Determine the [x, y] coordinate at the center of the cell enclosing the given text.  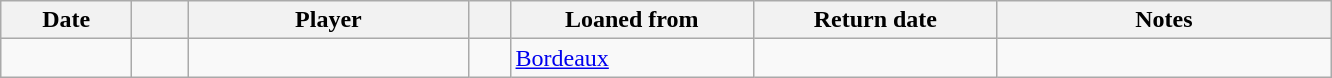
Date [66, 20]
Bordeaux [632, 58]
Player [328, 20]
Return date [876, 20]
Loaned from [632, 20]
Notes [1164, 20]
